From the cell containing the given text, extract its center point as [x, y] coordinate. 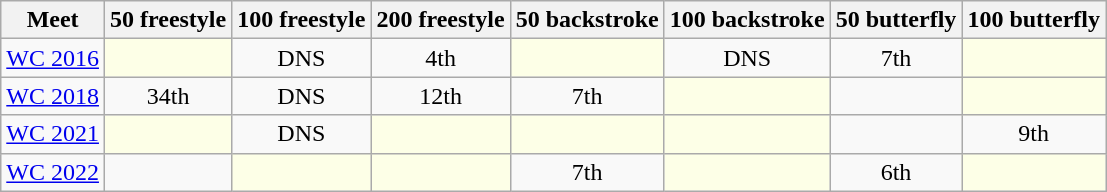
WC 2021 [53, 134]
WC 2016 [53, 58]
100 backstroke [747, 20]
WC 2018 [53, 96]
12th [440, 96]
6th [896, 172]
200 freestyle [440, 20]
Meet [53, 20]
9th [1034, 134]
100 butterfly [1034, 20]
100 freestyle [302, 20]
WC 2022 [53, 172]
50 backstroke [587, 20]
34th [168, 96]
4th [440, 58]
50 freestyle [168, 20]
50 butterfly [896, 20]
